Identify which cell holds the provided text, then report its [X, Y] central coordinate. 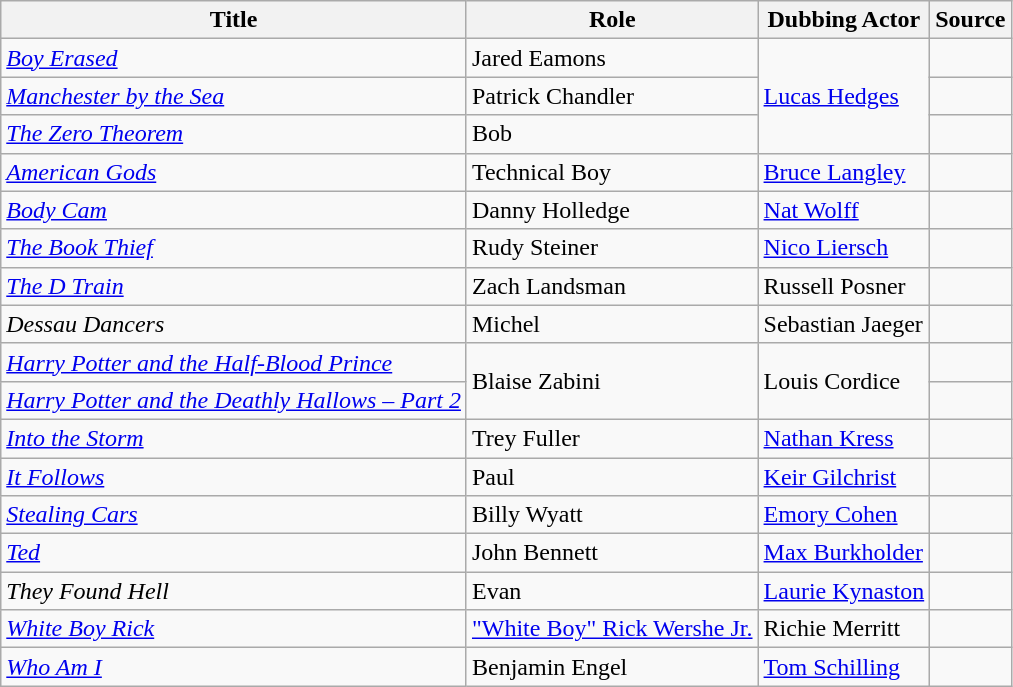
Trey Fuller [612, 438]
Benjamin Engel [612, 667]
Sebastian Jaeger [844, 324]
Tom Schilling [844, 667]
Source [970, 20]
Emory Cohen [844, 515]
Role [612, 20]
Dessau Dancers [234, 324]
The Book Thief [234, 248]
Nathan Kress [844, 438]
John Bennett [612, 553]
Laurie Kynaston [844, 591]
Manchester by the Sea [234, 96]
Zach Landsman [612, 286]
Blaise Zabini [612, 381]
American Gods [234, 172]
Harry Potter and the Deathly Hallows – Part 2 [234, 400]
Louis Cordice [844, 381]
Michel [612, 324]
Danny Holledge [612, 210]
Patrick Chandler [612, 96]
Paul [612, 477]
Boy Erased [234, 58]
White Boy Rick [234, 629]
Nico Liersch [844, 248]
Rudy Steiner [612, 248]
"White Boy" Rick Wershe Jr. [612, 629]
The Zero Theorem [234, 134]
Lucas Hedges [844, 96]
Into the Storm [234, 438]
Evan [612, 591]
Bob [612, 134]
Richie Merritt [844, 629]
Dubbing Actor [844, 20]
Russell Posner [844, 286]
Jared Eamons [612, 58]
Ted [234, 553]
Stealing Cars [234, 515]
Keir Gilchrist [844, 477]
Title [234, 20]
It Follows [234, 477]
Harry Potter and the Half-Blood Prince [234, 362]
Billy Wyatt [612, 515]
Technical Boy [612, 172]
They Found Hell [234, 591]
Body Cam [234, 210]
The D Train [234, 286]
Max Burkholder [844, 553]
Bruce Langley [844, 172]
Nat Wolff [844, 210]
Who Am I [234, 667]
